Pinpoint the cell where the given text exists, returning its [x, y] midpoint coordinate. 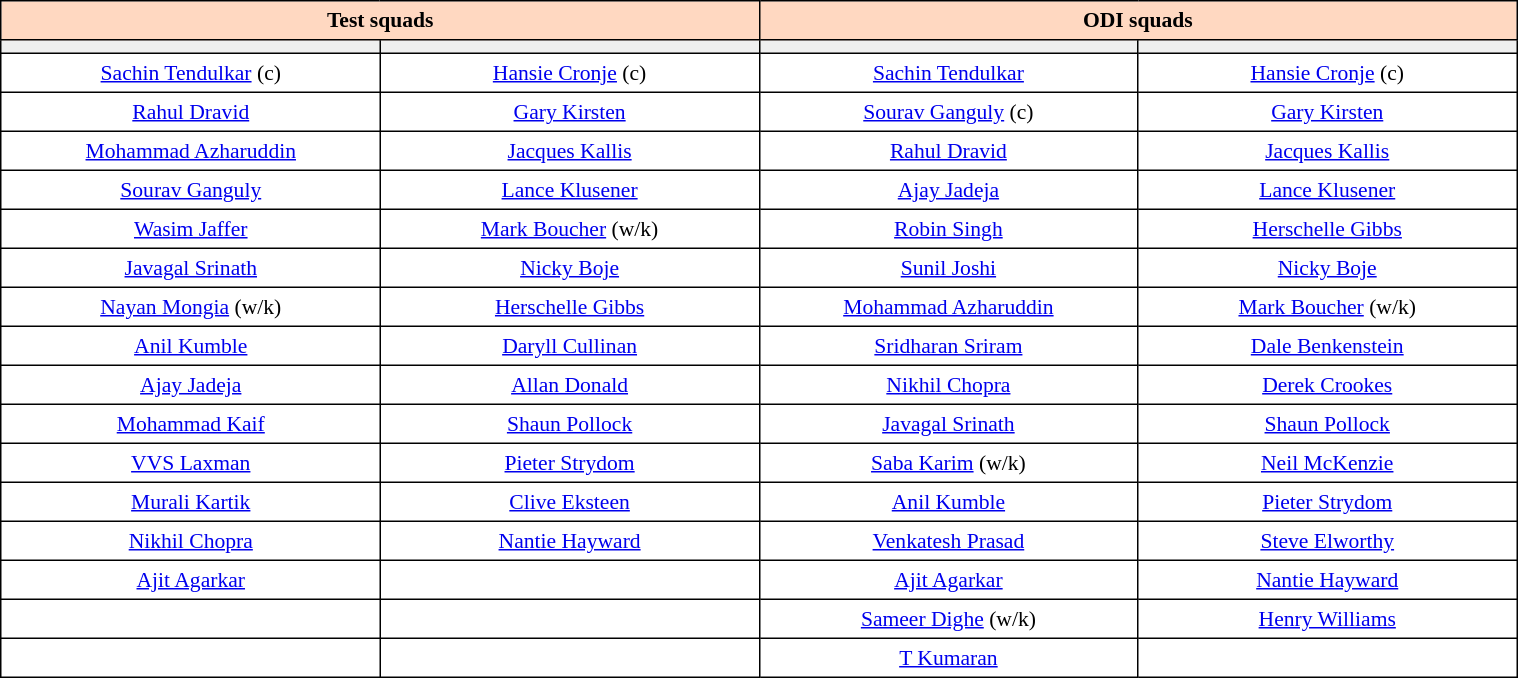
Dale Benkenstein [1328, 346]
Sunil Joshi [948, 268]
Saba Karim (w/k) [948, 462]
T Kumaran [948, 658]
Murali Kartik [190, 502]
ODI squads [1138, 20]
Henry Williams [1328, 618]
Wasim Jaffer [190, 228]
Sourav Ganguly [190, 190]
VVS Laxman [190, 462]
Steve Elworthy [1328, 540]
Test squads [380, 20]
Mohammad Kaif [190, 424]
Neil McKenzie [1328, 462]
Sachin Tendulkar [948, 72]
Clive Eksteen [570, 502]
Venkatesh Prasad [948, 540]
Robin Singh [948, 228]
Daryll Cullinan [570, 346]
Allan Donald [570, 384]
Sameer Dighe (w/k) [948, 618]
Nayan Mongia (w/k) [190, 306]
Derek Crookes [1328, 384]
Sourav Ganguly (c) [948, 112]
Sachin Tendulkar (c) [190, 72]
Sridharan Sriram [948, 346]
